Pinpoint the cell where the given text exists, returning its [X, Y] midpoint coordinate. 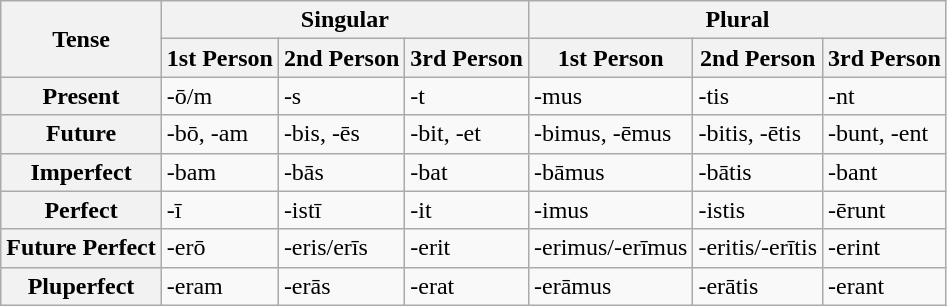
Singular [344, 20]
-tis [758, 96]
-ērunt [885, 210]
-bam [220, 172]
-erit [467, 248]
-s [341, 96]
-mus [610, 96]
-eritis/-erītis [758, 248]
Plural [737, 20]
-bat [467, 172]
-istis [758, 210]
-bātis [758, 172]
Imperfect [82, 172]
Pluperfect [82, 286]
-bitis, -ētis [758, 134]
-erant [885, 286]
-erās [341, 286]
-bant [885, 172]
-ō/m [220, 96]
-erimus/-erīmus [610, 248]
-it [467, 210]
-bis, -ēs [341, 134]
-bimus, -ēmus [610, 134]
-eris/erīs [341, 248]
Future [82, 134]
-erāmus [610, 286]
-bās [341, 172]
-erat [467, 286]
Future Perfect [82, 248]
-erint [885, 248]
-bit, -et [467, 134]
-t [467, 96]
-nt [885, 96]
-erō [220, 248]
-eram [220, 286]
-erātis [758, 286]
-istī [341, 210]
Tense [82, 39]
Perfect [82, 210]
-bō, -am [220, 134]
-imus [610, 210]
-bunt, -ent [885, 134]
Present [82, 96]
-bāmus [610, 172]
-ī [220, 210]
